Scan for the cell matching the given text and deliver its [x, y] coordinate at center. 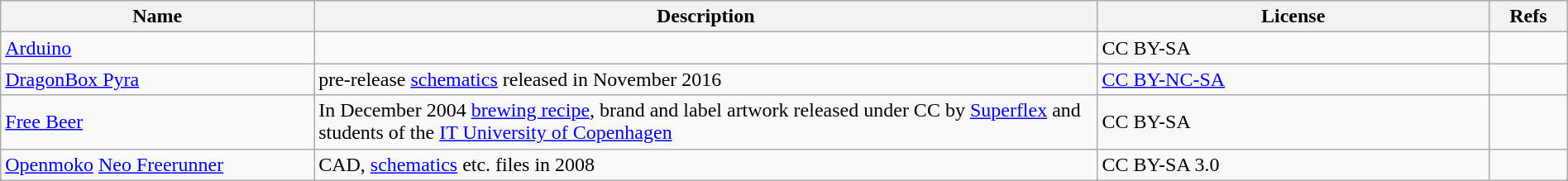
CC BY-NC-SA [1293, 79]
Arduino [157, 48]
pre-release schematics released in November 2016 [706, 79]
CC BY-SA 3.0 [1293, 164]
DragonBox Pyra [157, 79]
In December 2004 brewing recipe, brand and label artwork released under CC by Superflex and students of the IT University of Copenhagen [706, 122]
Name [157, 17]
Description [706, 17]
License [1293, 17]
Refs [1528, 17]
Free Beer [157, 122]
CAD, schematics etc. files in 2008 [706, 164]
Openmoko Neo Freerunner [157, 164]
